From the cell containing the given text, extract its center point as [X, Y] coordinate. 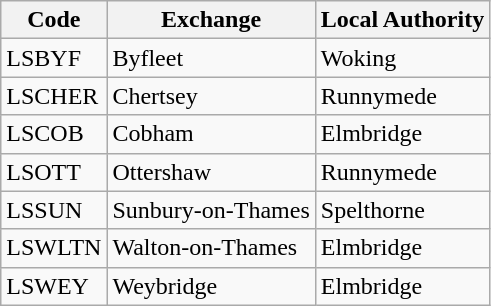
Code [54, 20]
Walton-on-Thames [211, 248]
Byfleet [211, 58]
LSSUN [54, 210]
LSOTT [54, 172]
Weybridge [211, 286]
LSCOB [54, 134]
Exchange [211, 20]
LSWLTN [54, 248]
Cobham [211, 134]
LSCHER [54, 96]
Local Authority [402, 20]
Ottershaw [211, 172]
LSWEY [54, 286]
Woking [402, 58]
LSBYF [54, 58]
Spelthorne [402, 210]
Chertsey [211, 96]
Sunbury-on-Thames [211, 210]
